Determine the [x, y] coordinate at the center of the cell enclosing the given text.  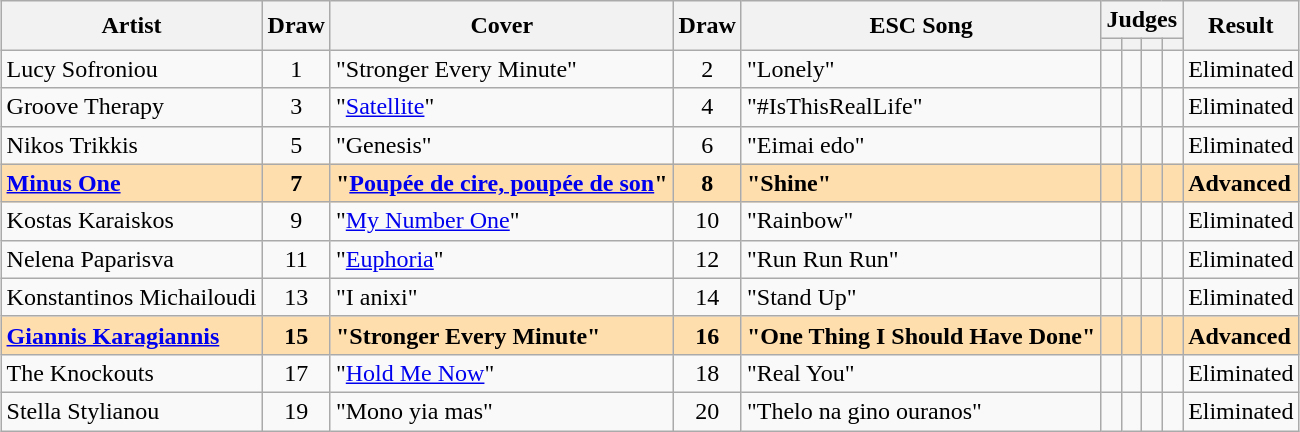
18 [707, 373]
"My Number One" [502, 221]
"Hold Me Now" [502, 373]
Judges [1142, 20]
"Shine" [920, 183]
8 [707, 183]
"Genesis" [502, 145]
"Run Run Run" [920, 259]
17 [296, 373]
"Real You" [920, 373]
2 [707, 69]
14 [707, 297]
Minus One [132, 183]
"Poupée de cire, poupée de son" [502, 183]
3 [296, 107]
4 [707, 107]
ESC Song [920, 26]
"Euphoria" [502, 259]
"Mono yia mas" [502, 411]
Kostas Karaiskos [132, 221]
13 [296, 297]
19 [296, 411]
The Knockouts [132, 373]
Konstantinos Michailoudi [132, 297]
20 [707, 411]
15 [296, 335]
"Rainbow" [920, 221]
6 [707, 145]
Lucy Sofroniou [132, 69]
16 [707, 335]
Nikos Trikkis [132, 145]
"Satellite" [502, 107]
7 [296, 183]
Cover [502, 26]
10 [707, 221]
Stella Stylianou [132, 411]
5 [296, 145]
"Lonely" [920, 69]
1 [296, 69]
Nelena Paparisva [132, 259]
"Stand Up" [920, 297]
Artist [132, 26]
"#IsThisRealLife" [920, 107]
12 [707, 259]
9 [296, 221]
"Eimai edo" [920, 145]
"Thelo na gino ouranos" [920, 411]
11 [296, 259]
Groove Therapy [132, 107]
"I anixi" [502, 297]
Giannis Karagiannis [132, 335]
Result [1241, 26]
"One Thing I Should Have Done" [920, 335]
